Provide the [X, Y] coordinate of the cell's center where the given text is located.  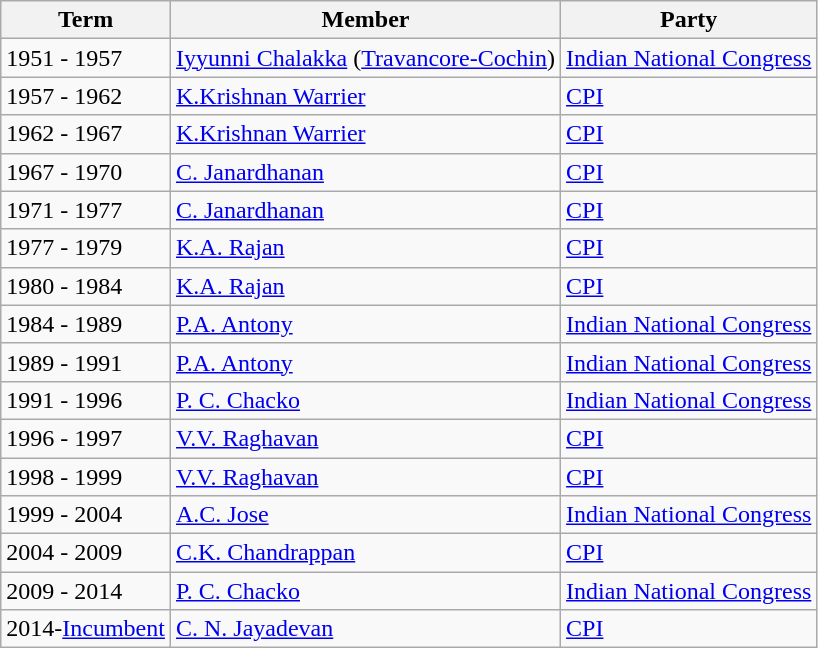
Member [365, 20]
1996 - 1997 [86, 438]
2004 - 2009 [86, 553]
Iyyunni Chalakka (Travancore-Cochin) [365, 58]
1999 - 2004 [86, 515]
1998 - 1999 [86, 477]
1984 - 1989 [86, 324]
C.K. Chandrappan [365, 553]
A.C. Jose [365, 515]
1971 - 1977 [86, 210]
Party [689, 20]
1980 - 1984 [86, 286]
2009 - 2014 [86, 591]
Term [86, 20]
1977 - 1979 [86, 248]
C. N. Jayadevan [365, 629]
1967 - 1970 [86, 172]
2014-Incumbent [86, 629]
1989 - 1991 [86, 362]
1957 - 1962 [86, 96]
1951 - 1957 [86, 58]
1991 - 1996 [86, 400]
1962 - 1967 [86, 134]
